Identify which cell holds the provided text, then report its (X, Y) central coordinate. 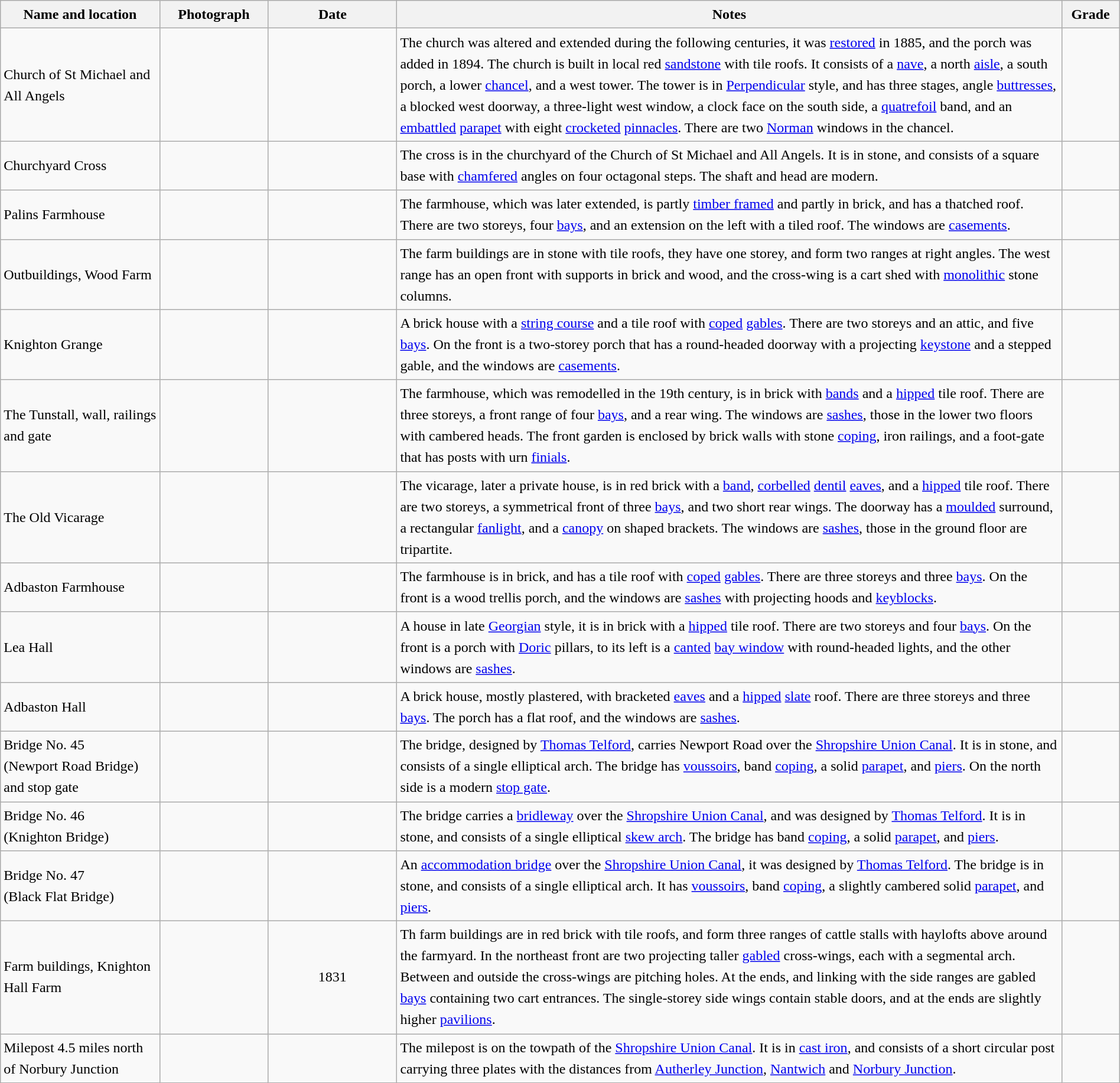
Date (333, 14)
Church of St Michael and All Angels (80, 85)
Farm buildings, Knighton Hall Farm (80, 978)
Milepost 4.5 miles north of Norbury Junction (80, 1058)
The Tunstall, wall, railings and gate (80, 425)
Knighton Grange (80, 345)
The Old Vicarage (80, 517)
Adbaston Farmhouse (80, 587)
Adbaston Hall (80, 706)
Outbuildings, Wood Farm (80, 274)
Bridge No. 45(Newport Road Bridge) and stop gate (80, 766)
Bridge No. 46(Knighton Bridge) (80, 827)
Lea Hall (80, 647)
Churchyard Cross (80, 165)
1831 (333, 978)
Bridge No. 47(Black Flat Bridge) (80, 886)
Name and location (80, 14)
Grade (1090, 14)
Palins Farmhouse (80, 215)
Photograph (214, 14)
Notes (729, 14)
